Capture the cell that displays the provided text and extract its [x, y] central coordinate. 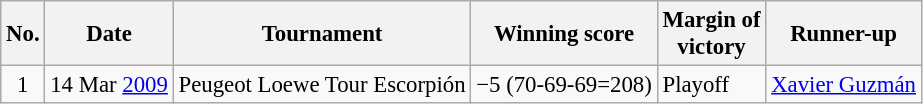
Margin ofvictory [712, 34]
Peugeot Loewe Tour Escorpión [322, 85]
Playoff [712, 85]
Winning score [564, 34]
Runner-up [844, 34]
Xavier Guzmán [844, 85]
Date [109, 34]
No. [23, 34]
14 Mar 2009 [109, 85]
−5 (70-69-69=208) [564, 85]
Tournament [322, 34]
1 [23, 85]
